Return [x, y] of the center of cell containing provided text 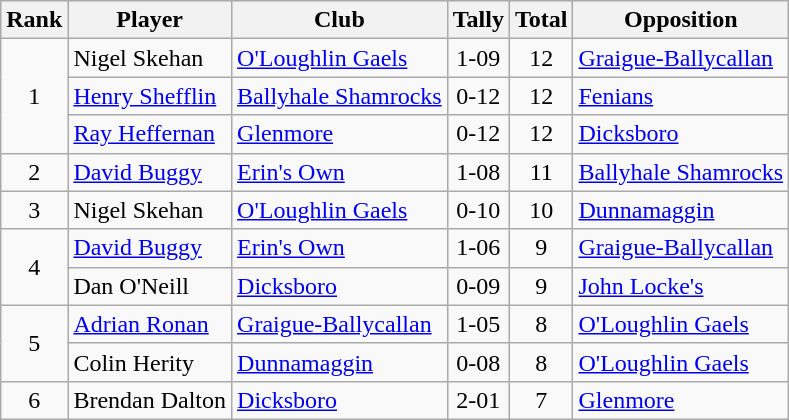
Club [340, 20]
John Locke's [681, 286]
2 [34, 172]
0-10 [478, 210]
Rank [34, 20]
Dan O'Neill [150, 286]
1-05 [478, 324]
Ray Heffernan [150, 134]
2-01 [478, 400]
Adrian Ronan [150, 324]
1-09 [478, 58]
Total [541, 20]
1-06 [478, 248]
3 [34, 210]
5 [34, 343]
6 [34, 400]
Tally [478, 20]
11 [541, 172]
1-08 [478, 172]
Opposition [681, 20]
0-08 [478, 362]
7 [541, 400]
Brendan Dalton [150, 400]
Henry Shefflin [150, 96]
Colin Herity [150, 362]
10 [541, 210]
0-09 [478, 286]
Fenians [681, 96]
Player [150, 20]
4 [34, 267]
1 [34, 96]
